Return the (X, Y) coordinate for the center point of the cell that contains the specified text.  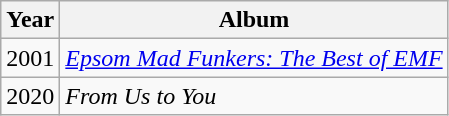
2020 (30, 96)
Album (254, 20)
2001 (30, 58)
Epsom Mad Funkers: The Best of EMF (254, 58)
Year (30, 20)
From Us to You (254, 96)
